For the text-containing cell, return its midpoint in [X, Y] coordinate format. 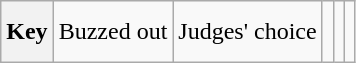
Buzzed out [113, 32]
Key [27, 32]
Judges' choice [248, 32]
